Return the [x, y] coordinate for the center point of the cell that contains the specified text.  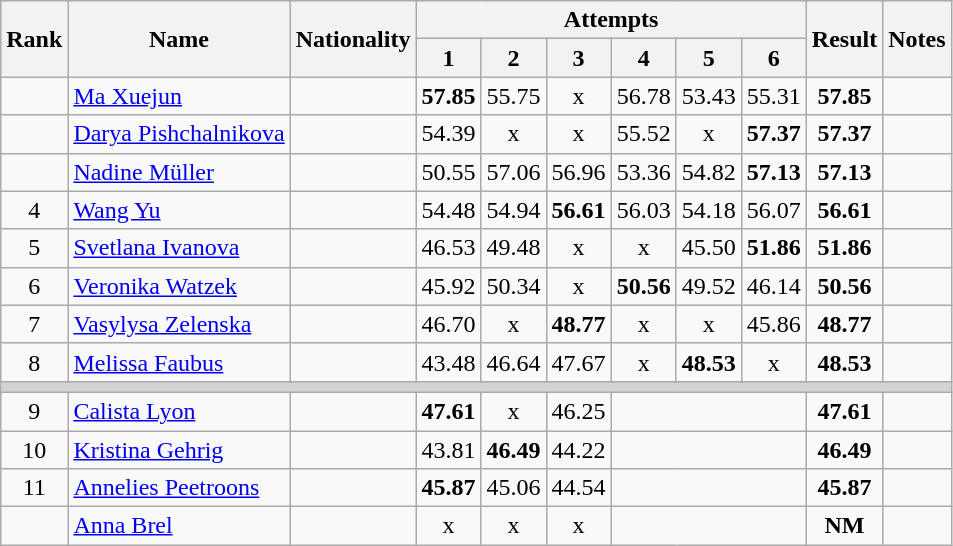
Ma Xuejun [179, 96]
50.34 [514, 286]
49.48 [514, 248]
Kristina Gehrig [179, 449]
54.39 [448, 134]
Wang Yu [179, 210]
Svetlana Ivanova [179, 248]
44.22 [578, 449]
Calista Lyon [179, 411]
46.53 [448, 248]
Nationality [353, 39]
7 [34, 324]
53.36 [644, 172]
54.82 [708, 172]
46.64 [514, 362]
50.55 [448, 172]
46.70 [448, 324]
56.96 [578, 172]
43.81 [448, 449]
Nadine Müller [179, 172]
46.14 [774, 286]
8 [34, 362]
45.92 [448, 286]
Name [179, 39]
54.94 [514, 210]
Result [844, 39]
55.75 [514, 96]
Melissa Faubus [179, 362]
Vasylysa Zelenska [179, 324]
44.54 [578, 488]
Darya Pishchalnikova [179, 134]
45.06 [514, 488]
Attempts [611, 20]
Anna Brel [179, 526]
Veronika Watzek [179, 286]
49.52 [708, 286]
11 [34, 488]
54.48 [448, 210]
45.86 [774, 324]
2 [514, 58]
47.67 [578, 362]
NM [844, 526]
56.78 [644, 96]
Annelies Peetroons [179, 488]
Rank [34, 39]
46.25 [578, 411]
57.06 [514, 172]
9 [34, 411]
56.03 [644, 210]
3 [578, 58]
55.52 [644, 134]
1 [448, 58]
56.07 [774, 210]
54.18 [708, 210]
45.50 [708, 248]
43.48 [448, 362]
10 [34, 449]
Notes [917, 39]
53.43 [708, 96]
55.31 [774, 96]
